Return [x, y] of the center of cell containing provided text 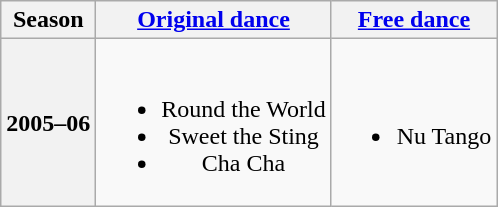
2005–06 [48, 122]
Season [48, 20]
Round the World Sweet the StingCha Cha [214, 122]
Nu Tango [414, 122]
Original dance [214, 20]
Free dance [414, 20]
